Output the (x, y) coordinate of the center of the cell containing the given text.  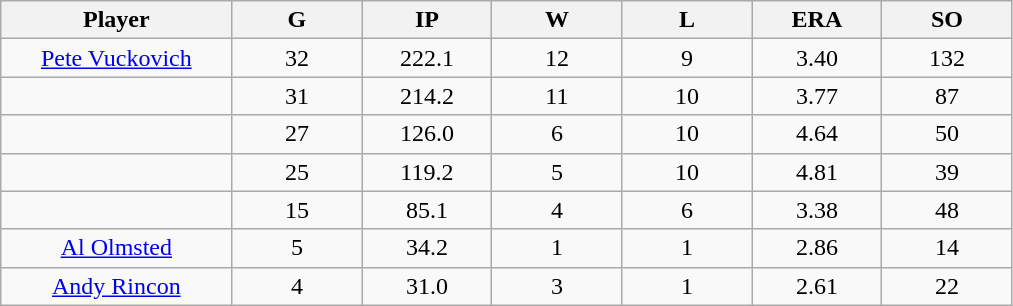
34.2 (427, 248)
14 (947, 248)
50 (947, 134)
15 (297, 210)
25 (297, 172)
Al Olmsted (116, 248)
11 (557, 96)
Pete Vuckovich (116, 58)
Andy Rincon (116, 286)
ERA (817, 20)
3 (557, 286)
Player (116, 20)
2.61 (817, 286)
4.81 (817, 172)
W (557, 20)
3.40 (817, 58)
G (297, 20)
31 (297, 96)
32 (297, 58)
SO (947, 20)
48 (947, 210)
12 (557, 58)
214.2 (427, 96)
L (687, 20)
3.38 (817, 210)
4.64 (817, 134)
IP (427, 20)
222.1 (427, 58)
39 (947, 172)
126.0 (427, 134)
3.77 (817, 96)
87 (947, 96)
119.2 (427, 172)
9 (687, 58)
2.86 (817, 248)
85.1 (427, 210)
27 (297, 134)
132 (947, 58)
31.0 (427, 286)
22 (947, 286)
